Identify which cell holds the provided text, then report its (X, Y) central coordinate. 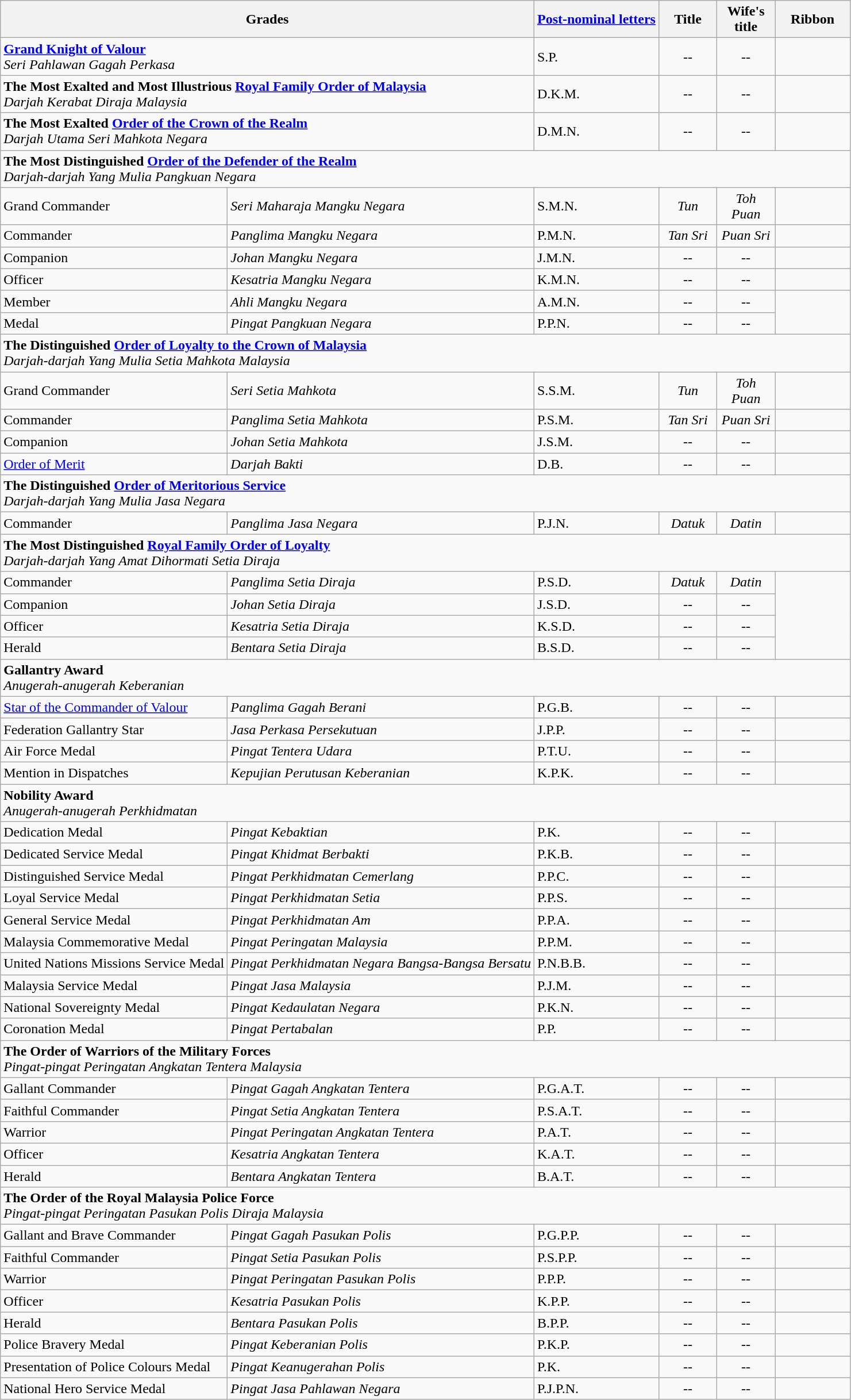
Dedicated Service Medal (114, 854)
The Distinguished Order of Loyalty to the Crown of Malaysia Darjah-darjah Yang Mulia Setia Mahkota Malaysia (425, 353)
Distinguished Service Medal (114, 876)
P.S.M. (596, 420)
Pingat Gagah Angkatan Tentera (381, 1088)
K.A.T. (596, 1154)
P.N.B.B. (596, 964)
Panglima Setia Mahkota (381, 420)
S.P. (596, 56)
P.A.T. (596, 1132)
Pingat Tentera Udara (381, 751)
Johan Mangku Negara (381, 258)
P.P.N. (596, 323)
Order of Merit (114, 464)
Pingat Gagah Pasukan Polis (381, 1236)
Darjah Bakti (381, 464)
Grades (268, 20)
Pingat Perkhidmatan Am (381, 920)
P.G.A.T. (596, 1088)
Ribbon (813, 20)
P.P.S. (596, 898)
Pingat Peringatan Malaysia (381, 942)
P.K.B. (596, 854)
Kesatria Mangku Negara (381, 279)
United Nations Missions Service Medal (114, 964)
The Order of Warriors of the Military Forces Pingat-pingat Peringatan Angkatan Tentera Malaysia (425, 1059)
Pingat Kebaktian (381, 833)
P.J.N. (596, 523)
Medal (114, 323)
Pingat Kedaulatan Negara (381, 1007)
D.B. (596, 464)
P.J.M. (596, 985)
P.P. (596, 1029)
P.P.C. (596, 876)
Pingat Perkhidmatan Setia (381, 898)
Pingat Jasa Pahlawan Negara (381, 1389)
Pingat Setia Pasukan Polis (381, 1257)
Coronation Medal (114, 1029)
P.P.M. (596, 942)
P.P.P. (596, 1279)
Malaysia Commemorative Medal (114, 942)
National Sovereignty Medal (114, 1007)
The Order of the Royal Malaysia Police Force Pingat-pingat Peringatan Pasukan Polis Diraja Malaysia (425, 1206)
The Most Distinguished Royal Family Order of Loyalty Darjah-darjah Yang Amat Dihormati Setia Diraja (425, 553)
Bentara Pasukan Polis (381, 1323)
P.G.P.P. (596, 1236)
Federation Gallantry Star (114, 729)
J.S.M. (596, 442)
Bentara Setia Diraja (381, 648)
Pingat Keanugerahan Polis (381, 1367)
P.T.U. (596, 751)
B.P.P. (596, 1323)
Post-nominal letters (596, 20)
J.P.P. (596, 729)
Pingat Keberanian Polis (381, 1345)
Pingat Pangkuan Negara (381, 323)
Loyal Service Medal (114, 898)
Pingat Jasa Malaysia (381, 985)
J.M.N. (596, 258)
Johan Setia Diraja (381, 604)
D.M.N. (596, 131)
Panglima Jasa Negara (381, 523)
K.P.K. (596, 773)
Star of the Commander of Valour (114, 707)
Bentara Angkatan Tentera (381, 1176)
J.S.D. (596, 604)
K.P.P. (596, 1301)
National Hero Service Medal (114, 1389)
Member (114, 301)
P.S.P.P. (596, 1257)
Presentation of Police Colours Medal (114, 1367)
Mention in Dispatches (114, 773)
Kesatria Angkatan Tentera (381, 1154)
Pingat Perkhidmatan Cemerlang (381, 876)
P.S.D. (596, 582)
Kesatria Pasukan Polis (381, 1301)
Gallant and Brave Commander (114, 1236)
Police Bravery Medal (114, 1345)
Kesatria Setia Diraja (381, 626)
Pingat Peringatan Angkatan Tentera (381, 1132)
General Service Medal (114, 920)
The Most Exalted and Most Illustrious Royal Family Order of Malaysia Darjah Kerabat Diraja Malaysia (268, 94)
K.S.D. (596, 626)
Panglima Setia Diraja (381, 582)
Wife's title (746, 20)
Grand Knight of Valour Seri Pahlawan Gagah Perkasa (268, 56)
The Most Distinguished Order of the Defender of the Realm Darjah-darjah Yang Mulia Pangkuan Negara (425, 169)
P.G.B. (596, 707)
K.M.N. (596, 279)
Gallantry Award Anugerah-anugerah Keberanian (425, 677)
Pingat Peringatan Pasukan Polis (381, 1279)
A.M.N. (596, 301)
Ahli Mangku Negara (381, 301)
B.S.D. (596, 648)
Panglima Mangku Negara (381, 236)
Title (687, 20)
Panglima Gagah Berani (381, 707)
Nobility Award Anugerah-anugerah Perkhidmatan (425, 803)
Pingat Khidmat Berbakti (381, 854)
Johan Setia Mahkota (381, 442)
Jasa Perkasa Persekutuan (381, 729)
Malaysia Service Medal (114, 985)
Pingat Pertabalan (381, 1029)
Gallant Commander (114, 1088)
Seri Maharaja Mangku Negara (381, 206)
B.A.T. (596, 1176)
The Distinguished Order of Meritorious Service Darjah-darjah Yang Mulia Jasa Negara (425, 493)
S.M.N. (596, 206)
D.K.M. (596, 94)
P.M.N. (596, 236)
P.K.P. (596, 1345)
The Most Exalted Order of the Crown of the Realm Darjah Utama Seri Mahkota Negara (268, 131)
P.P.A. (596, 920)
Kepujian Perutusan Keberanian (381, 773)
Pingat Perkhidmatan Negara Bangsa-Bangsa Bersatu (381, 964)
P.K.N. (596, 1007)
Air Force Medal (114, 751)
P.J.P.N. (596, 1389)
Seri Setia Mahkota (381, 390)
Dedication Medal (114, 833)
P.S.A.T. (596, 1110)
S.S.M. (596, 390)
Pingat Setia Angkatan Tentera (381, 1110)
